Return the (X, Y) coordinate for the center point of the cell that contains the specified text.  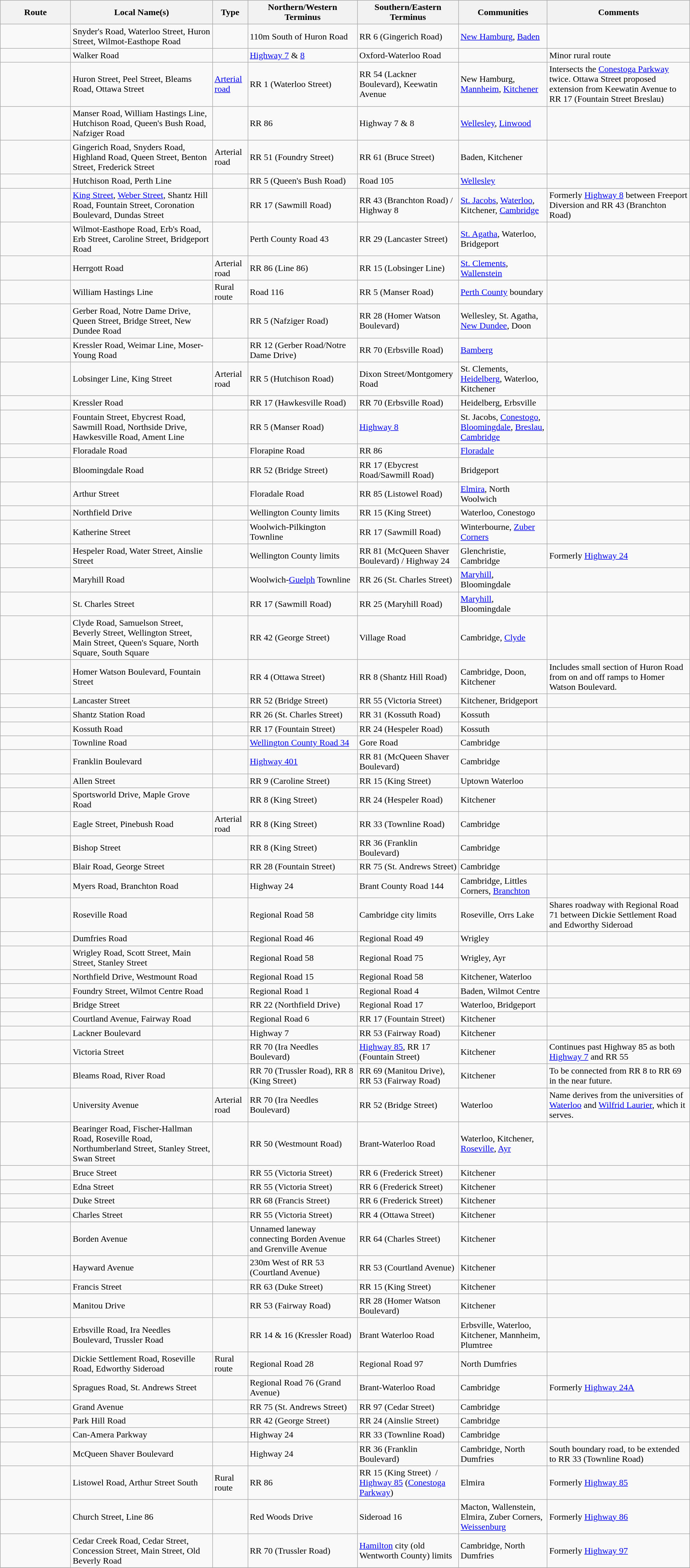
Regional Road 4 (408, 991)
Sportsworld Drive, Maple Grove Road (142, 800)
Wellesley, St. Agatha, New Dundee, Doon (503, 321)
Oxford-Waterloo Road (408, 55)
New Hamburg, Mannheim, Kitchener (503, 84)
Hamilton city (old Wentworth County) limits (408, 1551)
Highway 85, RR 17 (Fountain Street) (408, 1052)
Uptown Waterloo (503, 781)
RR 5 (Nafziger Road) (302, 321)
Continues past Highway 85 as both Highway 7 and RR 55 (618, 1052)
Bamberg (503, 350)
Herrgott Road (142, 268)
Listowel Road, Arthur Street South (142, 1483)
Victoria Street (142, 1052)
Highway 8 (408, 427)
RR 69 (Manitou Drive), RR 53 (Fairway Road) (408, 1076)
RR 70 (Trussler Road), RR 8 (King Street) (302, 1076)
To be connected from RR 8 to RR 69 in the near future. (618, 1076)
Regional Road 75 (408, 958)
Road 116 (302, 292)
RR 29 (Lancaster Street) (408, 239)
Cambridge, Clyde (503, 638)
Duke Street (142, 1201)
Hayward Avenue (142, 1268)
RR 5 (Hutchison Road) (302, 379)
Perth County Road 43 (302, 239)
Formerly Highway 24A (618, 1388)
RR 14 & 16 (Kressler Road) (302, 1335)
Regional Road 28 (302, 1363)
Florapine Road (302, 451)
Formerly Highway 85 (618, 1483)
RR 81 (McQueen Shaver Boulevard) / Highway 24 (408, 556)
Manser Road, William Hastings Line, Hutchison Road, Queen's Bush Road, Nafziger Road (142, 123)
Wilmot-Easthope Road, Erb's Road, Erb Street, Caroline Street, Bridgeport Road (142, 239)
Franklin Boulevard (142, 762)
St. Charles Street (142, 604)
Fountain Street, Ebycrest Road, Sawmill Road, Northside Drive, Hawkesville Road, Ament Line (142, 427)
Formerly Highway 24 (618, 556)
Type (230, 13)
Brant Waterloo Road (408, 1335)
Katherine Street (142, 532)
Waterloo (503, 1105)
RR 15 (King Street) / Highway 85 (Conestoga Parkway) (408, 1483)
RR 97 (Cedar Street) (408, 1407)
Communities (503, 13)
Bishop Street (142, 848)
Arthur Street (142, 494)
Kitchener, Bridgeport (503, 700)
Bridge Street (142, 1005)
Sideroad 16 (408, 1517)
Unnamed laneway connecting Borden Avenue and Grenville Avenue (302, 1239)
Kressler Road (142, 403)
RR 61 (Bruce Street) (408, 157)
Lackner Boulevard (142, 1033)
Includes small section of Huron Road from on and off ramps to Homer Watson Boulevard. (618, 677)
Southern/Eastern Terminus (408, 13)
RR 17 (Hawkesville Road) (302, 403)
RR 6 (Gingerich Road) (408, 36)
Wrigley (503, 939)
Wellesley (503, 181)
Woolwich-Pilkington Townline (302, 532)
RR 24 (Ainslie Street) (408, 1421)
St. Jacobs, Waterloo, Kitchener, Cambridge (503, 205)
Local Name(s) (142, 13)
RR 8 (Shantz Hill Road) (408, 677)
Regional Road 97 (408, 1363)
St. Agatha, Waterloo, Bridgeport (503, 239)
Foundry Street, Wilmot Centre Road (142, 991)
Perth County boundary (503, 292)
Blair Road, George Street (142, 867)
Kressler Road, Weimar Line, Moser-Young Road (142, 350)
RR 28 (Fountain Street) (302, 867)
Baden, Kitchener (503, 157)
Roseville Road (142, 915)
Elmira, North Woolwich (503, 494)
Highway 7 (302, 1033)
Waterloo, Conestogo (503, 513)
Park Hill Road (142, 1421)
Borden Avenue (142, 1239)
Northfield Drive (142, 513)
Myers Road, Branchton Road (142, 886)
Heidelberg, Erbsville (503, 403)
Shantz Station Road (142, 715)
New Hamburg, Baden (503, 36)
Gerber Road, Notre Dame Drive, Queen Street, Bridge Street, New Dundee Road (142, 321)
RR 50 (Westmount Road) (302, 1144)
Courtland Avenue, Fairway Road (142, 1019)
RR 22 (Northfield Drive) (302, 1005)
Dumfries Road (142, 939)
Francis Street (142, 1287)
RR 86 (Line 86) (302, 268)
King Street, Weber Street, Shantz Hill Road, Fountain Street, Coronation Boulevard, Dundas Street (142, 205)
Wellesley, Linwood (503, 123)
Cambridge city limits (408, 915)
Brant County Road 144 (408, 886)
Bridgeport (503, 470)
Macton, Wallenstein, Elmira, Zuber Corners, Weissenburg (503, 1517)
Regional Road 17 (408, 1005)
Road 105 (408, 181)
Bruce Street (142, 1173)
McQueen Shaver Boulevard (142, 1454)
Clyde Road, Samuelson Street, Beverly Street, Wellington Street, Main Street, Queen's Square, North Square, South Square (142, 638)
Woolwich-Guelph Townline (302, 580)
Huron Street, Peel Street, Bleams Road, Ottawa Street (142, 84)
RR 31 (Kossuth Road) (408, 715)
RR 1 (Waterloo Street) (302, 84)
University Avenue (142, 1105)
Church Street, Line 86 (142, 1517)
Red Woods Drive (302, 1517)
RR 54 (Lackner Boulevard), Keewatin Avenue (408, 84)
Grand Avenue (142, 1407)
RR 68 (Francis Street) (302, 1201)
Wellington County Road 34 (302, 743)
RR 64 (Charles Street) (408, 1239)
RR 53 (Courtland Avenue) (408, 1268)
Regional Road 1 (302, 991)
Townline Road (142, 743)
Minor rural route (618, 55)
Dickie Settlement Road, Roseville Road, Edworthy Sideroad (142, 1363)
Spragues Road, St. Andrews Street (142, 1388)
Cambridge, Doon, Kitchener (503, 677)
Cambridge, Littles Corners, Branchton (503, 886)
St. Clements, Heidelberg, Waterloo, Kitchener (503, 379)
RR 81 (McQueen Shaver Boulevard) (408, 762)
Snyder's Road, Waterloo Street, Huron Street, Wilmot-Easthope Road (142, 36)
Shares roadway with Regional Road 71 between Dickie Settlement Road and Edworthy Sideroad (618, 915)
230m West of RR 53 (Courtland Avenue) (302, 1268)
Northfield Drive, Westmount Road (142, 977)
Glenchristie, Cambridge (503, 556)
Bleams Road, River Road (142, 1076)
Name derives from the universities of Waterloo and Wilfrid Laurier, which it serves. (618, 1105)
RR 70 (Trussler Road) (302, 1551)
Regional Road 15 (302, 977)
Comments (618, 13)
Elmira (503, 1483)
Gore Road (408, 743)
Winterbourne, Zuber Corners (503, 532)
Can-Amera Parkway (142, 1435)
RR 43 (Branchton Road) / Highway 8 (408, 205)
Bearinger Road, Fischer-Hallman Road, Roseville Road, Northumberland Street, Stanley Street, Swan Street (142, 1144)
Regional Road 76 (Grand Avenue) (302, 1388)
Edna Street (142, 1187)
Manitou Drive (142, 1306)
RR 17 (Ebycrest Road/Sawmill Road) (408, 470)
Route (35, 13)
Wrigley Road, Scott Street, Main Street, Stanley Street (142, 958)
Regional Road 49 (408, 939)
Waterloo, Kitchener, Roseville, Ayr (503, 1144)
Formerly Highway 97 (618, 1551)
St. Clements, Wallenstein (503, 268)
Intersects the Conestoga Parkway twice. Ottawa Street proposed extension from Keewatin Avenue to RR 17 (Fountain Street Breslau) (618, 84)
110m South of Huron Road (302, 36)
North Dumfries (503, 1363)
RR 15 (Lobsinger Line) (408, 268)
Lobsinger Line, King Street (142, 379)
RR 12 (Gerber Road/Notre Dame Drive) (302, 350)
Cedar Creek Road, Cedar Street, Concession Street, Main Street, Old Beverly Road (142, 1551)
Baden, Wilmot Centre (503, 991)
Allen Street (142, 781)
Formerly Highway 8 between Freeport Diversion and RR 43 (Branchton Road) (618, 205)
Kitchener, Waterloo (503, 977)
Waterloo, Bridgeport (503, 1005)
RR 5 (Queen's Bush Road) (302, 181)
Lancaster Street (142, 700)
RR 63 (Duke Street) (302, 1287)
Bloomingdale Road (142, 470)
Hutchison Road, Perth Line (142, 181)
Formerly Highway 86 (618, 1517)
Walker Road (142, 55)
Erbsville Road, Ira Needles Boulevard, Trussler Road (142, 1335)
Kossuth Road (142, 729)
Maryhill Road (142, 580)
Homer Watson Boulevard, Fountain Street (142, 677)
Village Road (408, 638)
RR 25 (Maryhill Road) (408, 604)
Eagle Street, Pinebush Road (142, 824)
Hespeler Road, Water Street, Ainslie Street (142, 556)
Regional Road 46 (302, 939)
Gingerich Road, Snyders Road, Highland Road, Queen Street, Benton Street, Frederick Street (142, 157)
Regional Road 6 (302, 1019)
St. Jacobs, Conestogo, Bloomingdale, Breslau, Cambridge (503, 427)
RR 51 (Foundry Street) (302, 157)
Dixon Street/Montgomery Road (408, 379)
South boundary road, to be extended to RR 33 (Townline Road) (618, 1454)
RR 9 (Caroline Street) (302, 781)
Roseville, Orrs Lake (503, 915)
Northern/Western Terminus (302, 13)
William Hastings Line (142, 292)
Floradale (503, 451)
Highway 401 (302, 762)
Wrigley, Ayr (503, 958)
RR 85 (Listowel Road) (408, 494)
Erbsville, Waterloo, Kitchener, Mannheim, Plumtree (503, 1335)
Charles Street (142, 1215)
